Output the [x, y] coordinate of the center of the cell containing the given text.  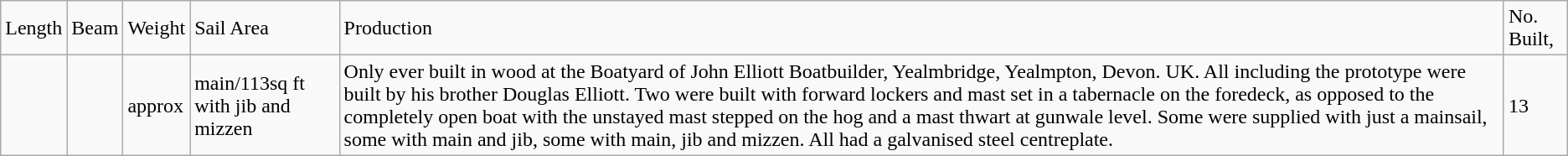
main/113sq ft with jib and mizzen [265, 106]
Production [921, 29]
No. Built, [1535, 29]
Length [34, 29]
Sail Area [265, 29]
approx [157, 106]
13 [1535, 106]
Beam [95, 29]
Weight [157, 29]
